Identify which cell holds the provided text, then report its [x, y] central coordinate. 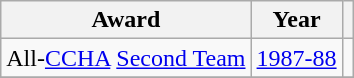
All-CCHA Second Team [126, 58]
Year [296, 20]
Award [126, 20]
1987-88 [296, 58]
